Search for the cell housing the specified text and yield its [X, Y] center coordinate. 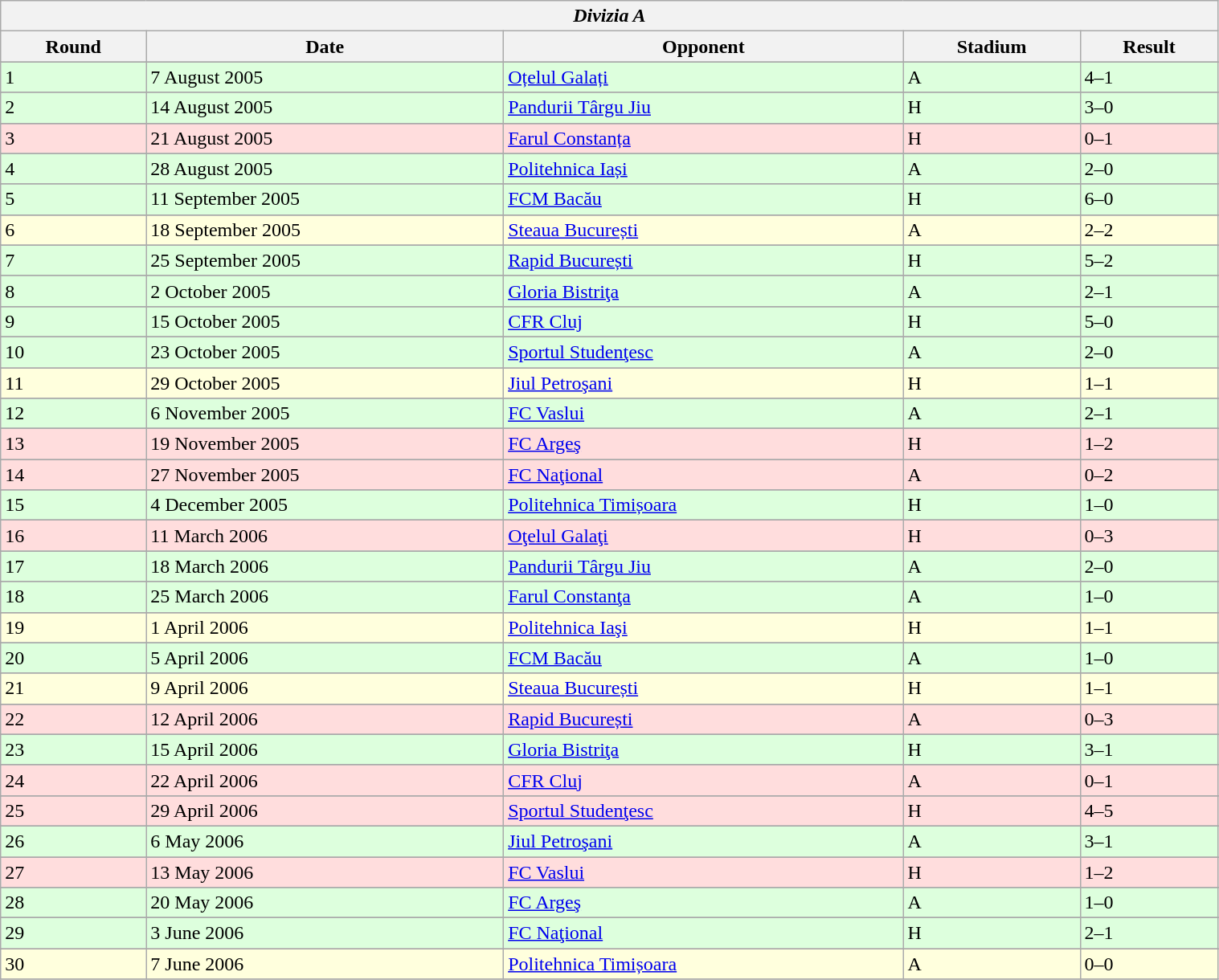
7 [74, 260]
11 [74, 383]
Politehnica Iaşi [704, 627]
25 September 2005 [325, 260]
11 March 2006 [325, 536]
0–0 [1149, 964]
11 September 2005 [325, 199]
29 [74, 933]
5–0 [1149, 321]
29 October 2005 [325, 383]
10 [74, 352]
5 [74, 199]
Politehnica Iași [704, 169]
Farul Constanţa [704, 597]
28 August 2005 [325, 169]
7 June 2006 [325, 964]
20 [74, 658]
20 May 2006 [325, 903]
2 [74, 108]
Stadium [992, 47]
7 August 2005 [325, 77]
0–2 [1149, 475]
Divizia A [609, 16]
Result [1149, 47]
30 [74, 964]
1 [74, 77]
4 December 2005 [325, 505]
22 [74, 719]
13 [74, 444]
18 [74, 597]
23 [74, 749]
9 [74, 321]
Oțelul Galați [704, 77]
21 August 2005 [325, 138]
21 [74, 688]
6 [74, 230]
2–2 [1149, 230]
5 April 2006 [325, 658]
19 November 2005 [325, 444]
18 September 2005 [325, 230]
8 [74, 291]
15 October 2005 [325, 321]
3–0 [1149, 108]
6–0 [1149, 199]
6 May 2006 [325, 841]
28 [74, 903]
5–2 [1149, 260]
25 March 2006 [325, 597]
17 [74, 566]
14 August 2005 [325, 108]
24 [74, 780]
9 April 2006 [325, 688]
1 April 2006 [325, 627]
Date [325, 47]
Opponent [704, 47]
12 April 2006 [325, 719]
29 April 2006 [325, 811]
14 [74, 475]
2 October 2005 [325, 291]
16 [74, 536]
Oţelul Galaţi [704, 536]
4–5 [1149, 811]
27 November 2005 [325, 475]
15 April 2006 [325, 749]
4–1 [1149, 77]
Round [74, 47]
13 May 2006 [325, 872]
3 June 2006 [325, 933]
3 [74, 138]
6 November 2005 [325, 414]
12 [74, 414]
19 [74, 627]
Farul Constanța [704, 138]
27 [74, 872]
15 [74, 505]
22 April 2006 [325, 780]
23 October 2005 [325, 352]
26 [74, 841]
25 [74, 811]
4 [74, 169]
18 March 2006 [325, 566]
